Search for the cell housing the specified text and yield its [X, Y] center coordinate. 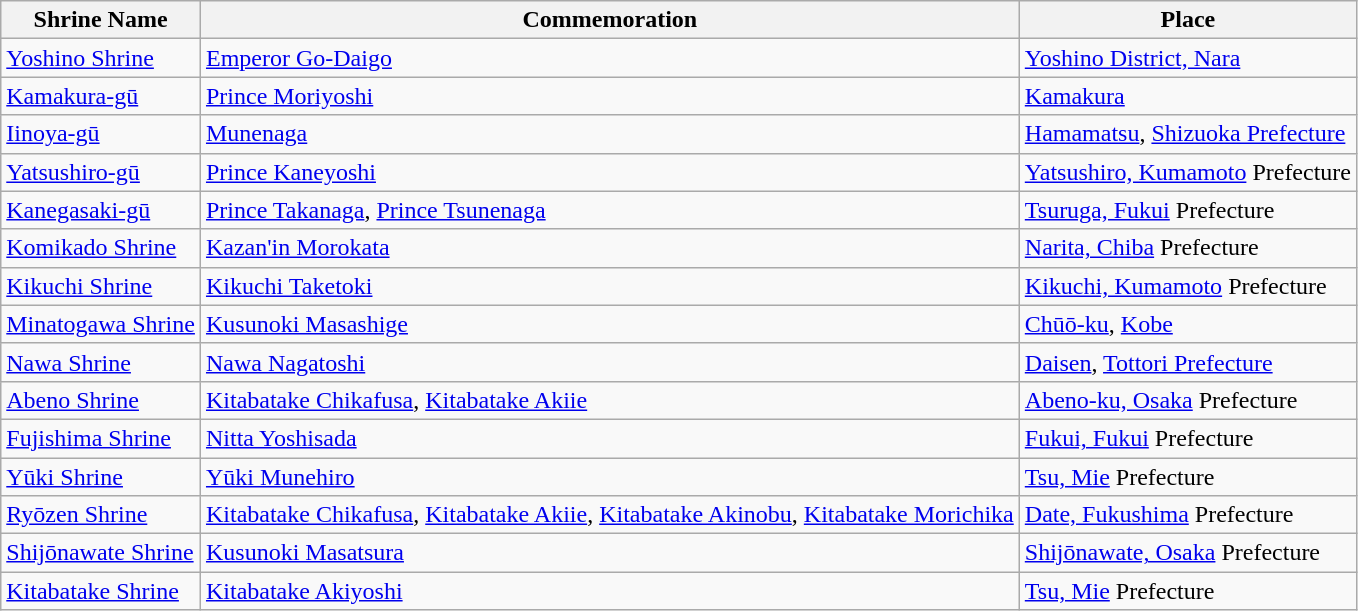
Kitabatake Chikafusa, Kitabatake Akiie, Kitabatake Akinobu, Kitabatake Morichika [610, 515]
Kanegasaki-gū [101, 210]
Abeno-ku, Osaka Prefecture [1188, 400]
Iinoya-gū [101, 134]
Kazan'in Morokata [610, 248]
Tsuruga, Fukui Prefecture [1188, 210]
Abeno Shrine [101, 400]
Kitabatake Chikafusa, Kitabatake Akiie [610, 400]
Ryōzen Shrine [101, 515]
Narita, Chiba Prefecture [1188, 248]
Minatogawa Shrine [101, 324]
Nitta Yoshisada [610, 438]
Daisen, Tottori Prefecture [1188, 362]
Yūki Munehiro [610, 477]
Kikuchi Taketoki [610, 286]
Yatsushiro, Kumamoto Prefecture [1188, 172]
Shijōnawate Shrine [101, 553]
Kamakura-gū [101, 96]
Komikado Shrine [101, 248]
Prince Moriyoshi [610, 96]
Kikuchi Shrine [101, 286]
Kikuchi, Kumamoto Prefecture [1188, 286]
Shijōnawate, Osaka Prefecture [1188, 553]
Date, Fukushima Prefecture [1188, 515]
Yatsushiro-gū [101, 172]
Chūō-ku, Kobe [1188, 324]
Commemoration [610, 20]
Yoshino Shrine [101, 58]
Fujishima Shrine [101, 438]
Prince Takanaga, Prince Tsunenaga [610, 210]
Hamamatsu, Shizuoka Prefecture [1188, 134]
Place [1188, 20]
Nawa Shrine [101, 362]
Kitabatake Shrine [101, 591]
Nawa Nagatoshi [610, 362]
Prince Kaneyoshi [610, 172]
Shrine Name [101, 20]
Emperor Go-Daigo [610, 58]
Munenaga [610, 134]
Kamakura [1188, 96]
Kusunoki Masashige [610, 324]
Yūki Shrine [101, 477]
Kitabatake Akiyoshi [610, 591]
Kusunoki Masatsura [610, 553]
Fukui, Fukui Prefecture [1188, 438]
Yoshino District, Nara [1188, 58]
